Identify which cell holds the provided text, then report its (X, Y) central coordinate. 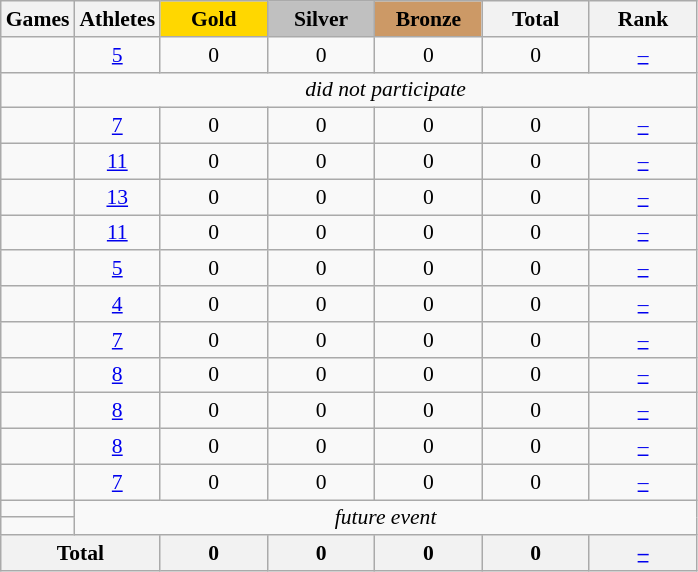
Rank (642, 19)
future event (385, 518)
did not participate (385, 90)
4 (117, 304)
Athletes (117, 19)
13 (117, 197)
Gold (214, 19)
Bronze (428, 19)
Silver (320, 19)
Games (38, 19)
